Capture the cell that displays the provided text and extract its (X, Y) central coordinate. 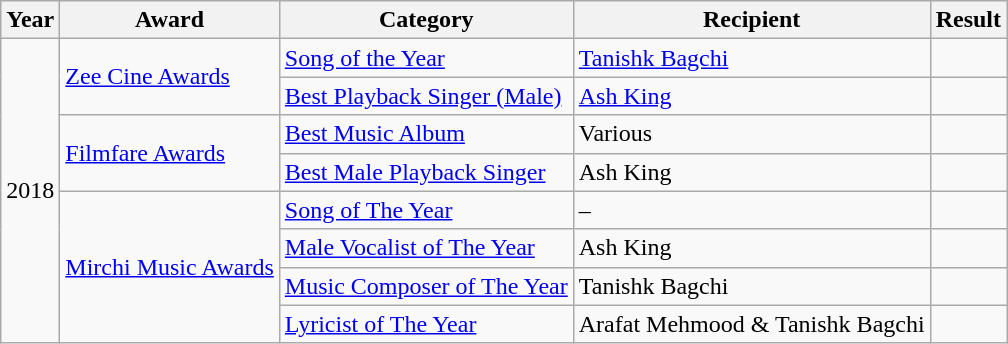
Music Composer of The Year (426, 286)
Song of the Year (426, 58)
Mirchi Music Awards (170, 267)
Year (30, 20)
Best Playback Singer (Male) (426, 96)
2018 (30, 191)
Male Vocalist of The Year (426, 248)
Best Male Playback Singer (426, 172)
Recipient (752, 20)
Song of The Year (426, 210)
Best Music Album (426, 134)
– (752, 210)
Zee Cine Awards (170, 77)
Lyricist of The Year (426, 324)
Various (752, 134)
Award (170, 20)
Arafat Mehmood & Tanishk Bagchi (752, 324)
Category (426, 20)
Filmfare Awards (170, 153)
Result (968, 20)
